Return the (x, y) coordinate for the center point of the cell that contains the specified text.  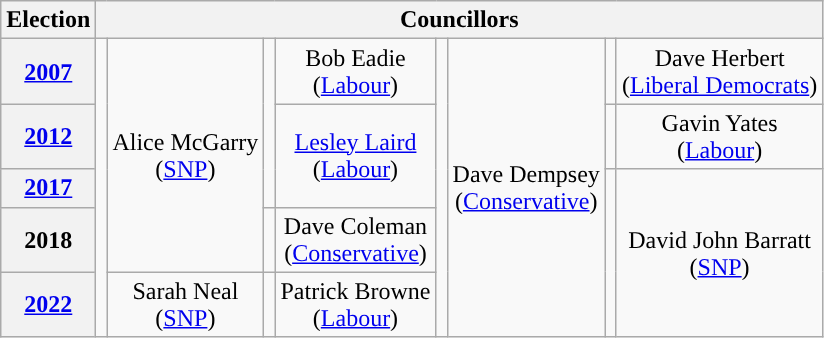
Patrick Browne(Labour) (356, 304)
Alice McGarry(SNP) (186, 156)
Dave Herbert(Liberal Democrats) (719, 72)
Election (48, 20)
David John Barratt(SNP) (719, 253)
2022 (48, 304)
Lesley Laird(Labour) (356, 156)
2018 (48, 240)
Gavin Yates(Labour) (719, 136)
Dave Coleman(Conservative) (356, 240)
2007 (48, 72)
Sarah Neal(SNP) (186, 304)
2012 (48, 136)
Bob Eadie(Labour) (356, 72)
Dave Dempsey(Conservative) (526, 188)
Councillors (460, 20)
2017 (48, 188)
